Return (X, Y) of the center of cell containing provided text 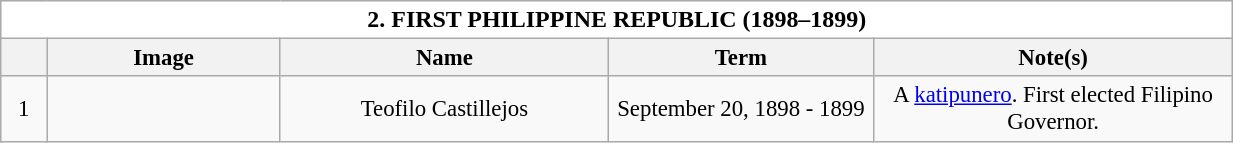
Term (740, 58)
September 20, 1898 - 1899 (740, 110)
Teofilo Castillejos (444, 110)
Image (164, 58)
Note(s) (1054, 58)
2. FIRST PHILIPPINE REPUBLIC (1898–1899) (617, 20)
A katipunero. First elected Filipino Governor. (1054, 110)
Name (444, 58)
1 (24, 110)
